Detect which cell encompasses the target text, then output its (X, Y) center coordinate. 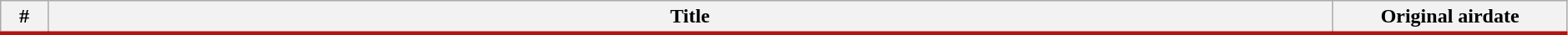
Original airdate (1450, 17)
# (24, 17)
Title (690, 17)
